Output the [X, Y] coordinate of the center of the cell containing the given text.  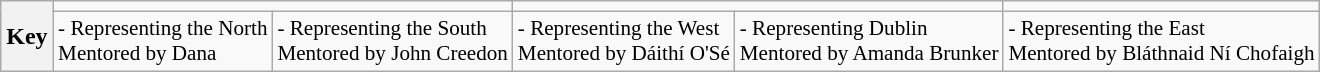
- Representing the South Mentored by John Creedon [392, 42]
Key [27, 36]
- Representing the West Mentored by Dáithí O'Sé [624, 42]
- Representing Dublin Mentored by Amanda Brunker [870, 42]
- Representing the North Mentored by Dana [162, 42]
- Representing the East Mentored by Bláthnaid Ní Chofaigh [1161, 42]
